Identify which cell holds the provided text, then report its (x, y) central coordinate. 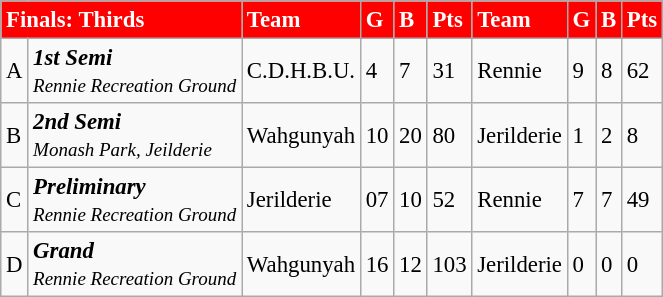
1 (581, 136)
Finals: Thirds (122, 20)
4 (376, 72)
20 (410, 136)
07 (376, 200)
2nd SemiMonash Park, Jeilderie (135, 136)
52 (450, 200)
12 (410, 264)
PreliminaryRennie Recreation Ground (135, 200)
2 (609, 136)
49 (642, 200)
GrandRennie Recreation Ground (135, 264)
103 (450, 264)
D (14, 264)
C.D.H.B.U. (302, 72)
C (14, 200)
1st SemiRennie Recreation Ground (135, 72)
16 (376, 264)
80 (450, 136)
A (14, 72)
9 (581, 72)
31 (450, 72)
62 (642, 72)
